Return the (x, y) coordinate for the center point of the cell that contains the specified text.  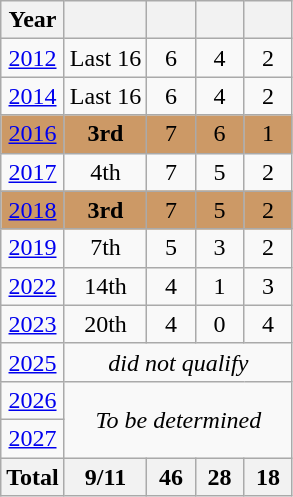
2019 (33, 248)
4th (105, 172)
46 (172, 477)
Year (33, 20)
Total (33, 477)
2014 (33, 96)
2027 (33, 438)
2017 (33, 172)
14th (105, 286)
9/11 (105, 477)
2026 (33, 400)
did not qualify (178, 362)
2012 (33, 58)
2023 (33, 324)
7th (105, 248)
2016 (33, 134)
18 (268, 477)
20th (105, 324)
0 (220, 324)
2018 (33, 210)
To be determined (178, 419)
2022 (33, 286)
28 (220, 477)
2025 (33, 362)
